Pinpoint the cell where the given text exists, returning its [X, Y] midpoint coordinate. 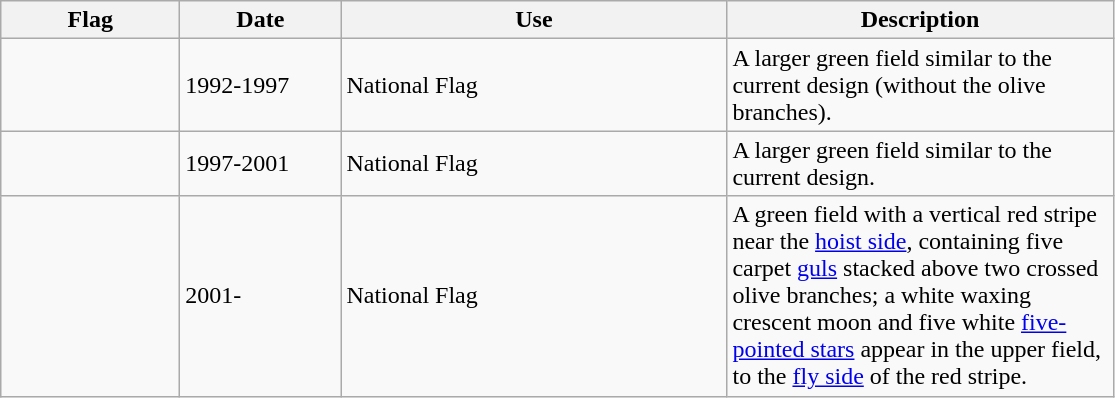
A larger green field similar to the current design (without the olive branches). [920, 85]
Date [260, 20]
1997-2001 [260, 164]
Description [920, 20]
Flag [90, 20]
Use [534, 20]
2001- [260, 296]
1992-1997 [260, 85]
A larger green field similar to the current design. [920, 164]
